Capture the cell that displays the provided text and extract its [x, y] central coordinate. 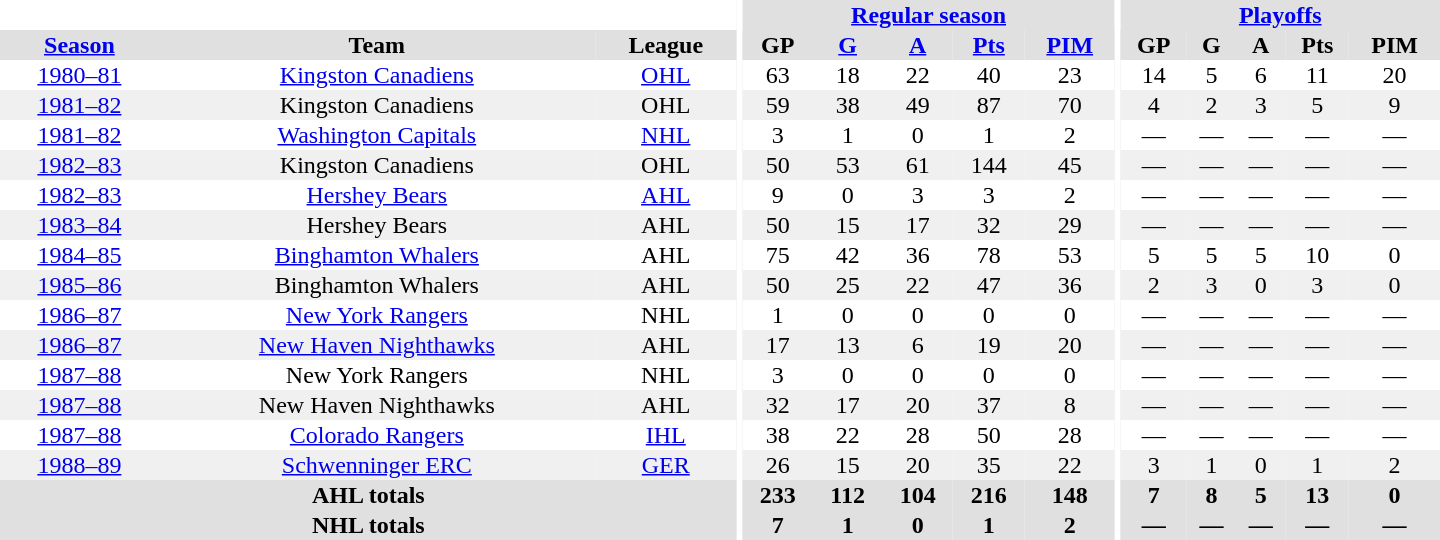
AHL totals [368, 495]
29 [1070, 225]
42 [848, 255]
Team [377, 45]
Washington Capitals [377, 135]
26 [778, 465]
233 [778, 495]
148 [1070, 495]
40 [988, 75]
1984–85 [80, 255]
49 [918, 105]
1980–81 [80, 75]
87 [988, 105]
4 [1153, 105]
104 [918, 495]
75 [778, 255]
Season [80, 45]
11 [1317, 75]
14 [1153, 75]
18 [848, 75]
144 [988, 165]
19 [988, 345]
37 [988, 405]
Colorado Rangers [377, 435]
10 [1317, 255]
NHL totals [368, 525]
25 [848, 285]
1988–89 [80, 465]
1983–84 [80, 225]
League [666, 45]
Schwenninger ERC [377, 465]
23 [1070, 75]
45 [1070, 165]
216 [988, 495]
Regular season [928, 15]
1985–86 [80, 285]
47 [988, 285]
IHL [666, 435]
Playoffs [1280, 15]
35 [988, 465]
59 [778, 105]
GER [666, 465]
78 [988, 255]
112 [848, 495]
61 [918, 165]
70 [1070, 105]
63 [778, 75]
